Determine the (x, y) coordinate at the center of the cell enclosing the given text.  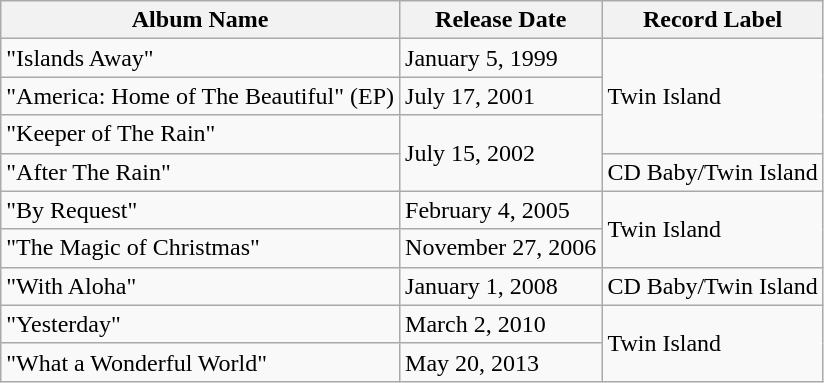
"With Aloha" (200, 286)
Release Date (501, 20)
March 2, 2010 (501, 324)
July 15, 2002 (501, 153)
"Yesterday" (200, 324)
January 5, 1999 (501, 58)
November 27, 2006 (501, 248)
January 1, 2008 (501, 286)
"By Request" (200, 210)
"Keeper of The Rain" (200, 134)
"The Magic of Christmas" (200, 248)
"After The Rain" (200, 172)
"What a Wonderful World" (200, 362)
May 20, 2013 (501, 362)
July 17, 2001 (501, 96)
February 4, 2005 (501, 210)
Album Name (200, 20)
Record Label (712, 20)
"Islands Away" (200, 58)
"America: Home of The Beautiful" (EP) (200, 96)
